Find where the given text appears and provide that cell's center as [X, Y] coordinate. 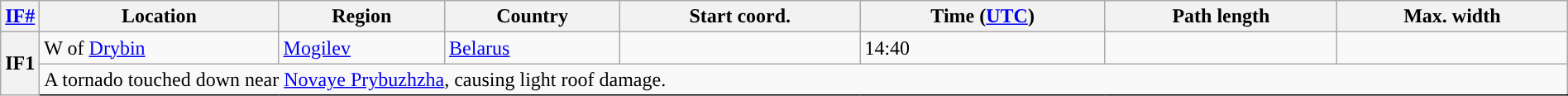
Country [533, 17]
W of Drybin [159, 48]
Path length [1221, 17]
IF# [20, 17]
Max. width [1452, 17]
Belarus [533, 48]
Start coord. [740, 17]
Region [362, 17]
IF1 [20, 64]
Time (UTC) [982, 17]
Mogilev [362, 48]
Location [159, 17]
A tornado touched down near Novaye Prybuzhzha, causing light roof damage. [804, 79]
14:40 [982, 48]
